From the cell containing the given text, extract its center point as [x, y] coordinate. 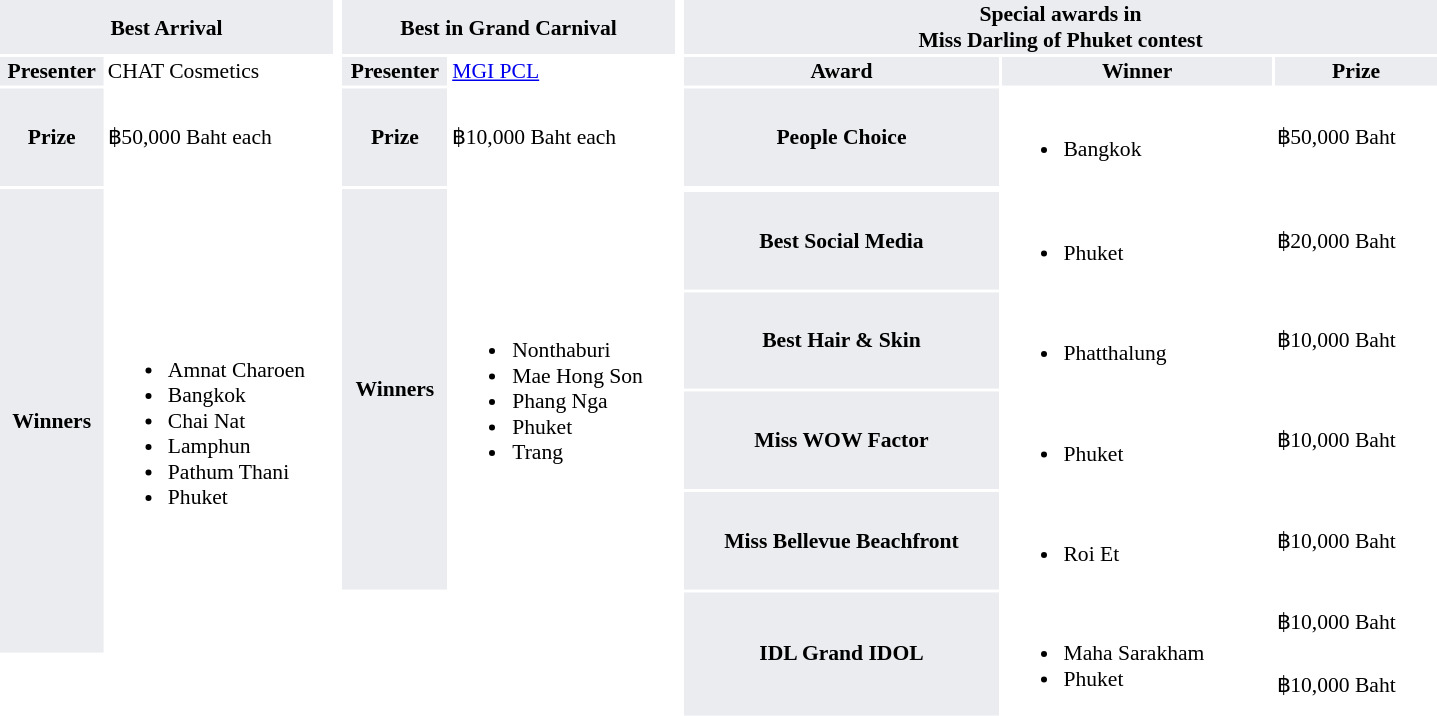
Amnat CharoenBangkokChai NatLamphunPathum ThaniPhuket [220, 421]
฿20,000 Baht [1356, 240]
Miss Bellevue Beachfront [842, 540]
IDL Grand IDOL [842, 654]
Best Hair & Skin [842, 340]
MGI PCL [563, 71]
CHAT Cosmetics [220, 71]
Bangkok [1137, 136]
Best Social Media [842, 240]
฿50,000 Baht each [220, 136]
Winner [1137, 71]
Best Arrival [166, 27]
Miss WOW Factor [842, 440]
Roi Et [1137, 540]
People Choice [842, 136]
Special awards inMiss Darling of Phuket contest [1060, 27]
Maha SarakhamPhuket [1137, 654]
฿10,000 Baht each [563, 136]
Award [842, 71]
Phatthalung [1137, 340]
Best in Grand Carnival [508, 27]
NonthaburiMae Hong SonPhang NgaPhuketTrang [563, 390]
฿50,000 Baht [1356, 136]
